For the text-containing cell, return its midpoint in [x, y] coordinate format. 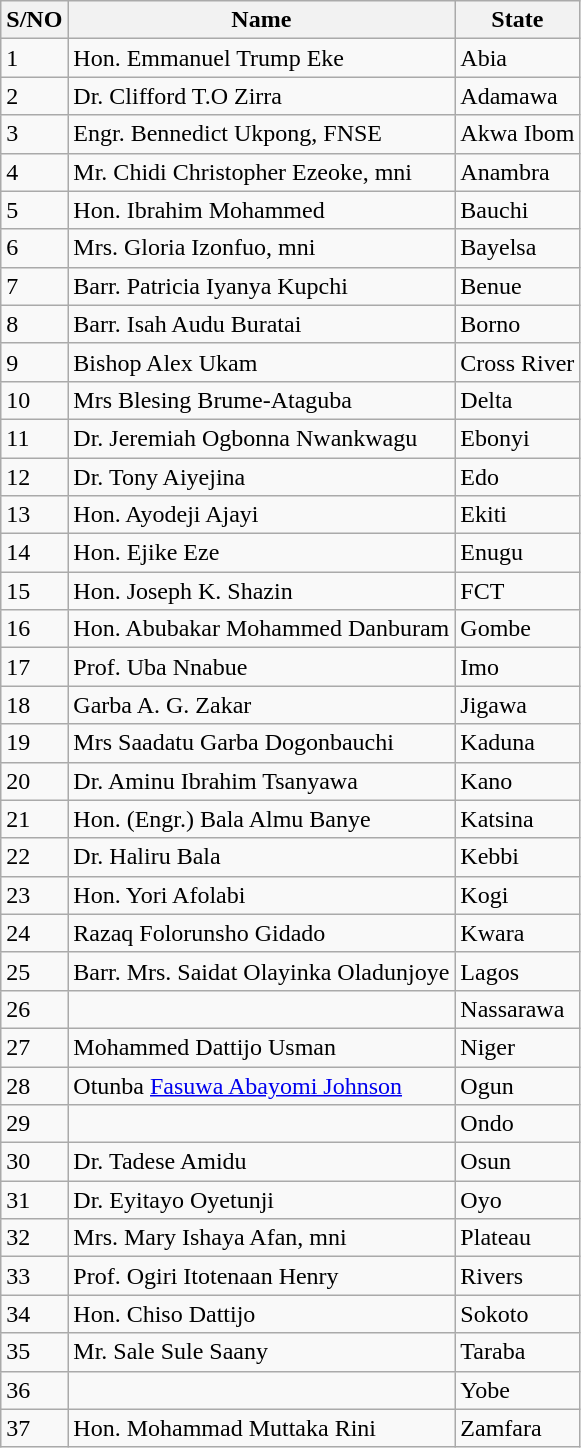
20 [34, 781]
Sokoto [518, 1314]
Adamawa [518, 96]
4 [34, 172]
Prof. Ogiri Itotenaan Henry [262, 1276]
Hon. Ayodeji Ajayi [262, 515]
13 [34, 515]
Benue [518, 286]
14 [34, 553]
Mohammed Dattijo Usman [262, 1047]
Ekiti [518, 515]
Abia [518, 58]
Barr. Isah Audu Buratai [262, 324]
Kebbi [518, 857]
Cross River [518, 362]
32 [34, 1238]
Kano [518, 781]
Nassarawa [518, 1009]
Kwara [518, 933]
Barr. Patricia Iyanya Kupchi [262, 286]
S/NO [34, 20]
Hon. Emmanuel Trump Eke [262, 58]
23 [34, 895]
16 [34, 629]
1 [34, 58]
Plateau [518, 1238]
27 [34, 1047]
36 [34, 1390]
2 [34, 96]
18 [34, 705]
Akwa Ibom [518, 134]
6 [34, 248]
Bauchi [518, 210]
26 [34, 1009]
Razaq Folorunsho Gidado [262, 933]
34 [34, 1314]
Engr. Bennedict Ukpong, FNSE [262, 134]
37 [34, 1428]
Dr. Eyitayo Oyetunji [262, 1200]
19 [34, 743]
Dr. Haliru Bala [262, 857]
Borno [518, 324]
Oyo [518, 1200]
Katsina [518, 819]
8 [34, 324]
Prof. Uba Nnabue [262, 667]
State [518, 20]
Enugu [518, 553]
Hon. Abubakar Mohammed Danburam [262, 629]
9 [34, 362]
Ondo [518, 1124]
Rivers [518, 1276]
Dr. Jeremiah Ogbonna Nwankwagu [262, 438]
Barr. Mrs. Saidat Olayinka Oladunjoye [262, 971]
Mrs. Gloria Izonfuo, mni [262, 248]
Kogi [518, 895]
29 [34, 1124]
Imo [518, 667]
33 [34, 1276]
30 [34, 1162]
Hon. Joseph K. Shazin [262, 591]
Yobe [518, 1390]
Delta [518, 400]
28 [34, 1085]
21 [34, 819]
Jigawa [518, 705]
Mrs. Mary Ishaya Afan, mni [262, 1238]
Dr. Clifford T.O Zirra [262, 96]
Zamfara [518, 1428]
Mr. Chidi Christopher Ezeoke, mni [262, 172]
Osun [518, 1162]
Hon. Yori Afolabi [262, 895]
25 [34, 971]
Anambra [518, 172]
Dr. Aminu Ibrahim Tsanyawa [262, 781]
Niger [518, 1047]
15 [34, 591]
Garba A. G. Zakar [262, 705]
Bayelsa [518, 248]
Hon. Chiso Dattijo [262, 1314]
24 [34, 933]
Edo [518, 477]
10 [34, 400]
Ogun [518, 1085]
Dr. Tony Aiyejina [262, 477]
Mrs Saadatu Garba Dogonbauchi [262, 743]
Gombe [518, 629]
17 [34, 667]
Lagos [518, 971]
Mr. Sale Sule Saany [262, 1352]
Taraba [518, 1352]
5 [34, 210]
31 [34, 1200]
Kaduna [518, 743]
11 [34, 438]
FCT [518, 591]
Hon. (Engr.) Bala Almu Banye [262, 819]
12 [34, 477]
22 [34, 857]
Otunba Fasuwa Abayomi Johnson [262, 1085]
Name [262, 20]
Ebonyi [518, 438]
Dr. Tadese Amidu [262, 1162]
35 [34, 1352]
7 [34, 286]
Hon. Ejike Eze [262, 553]
Bishop Alex Ukam [262, 362]
Hon. Mohammad Muttaka Rini [262, 1428]
Hon. Ibrahim Mohammed [262, 210]
Mrs Blesing Brume-Ataguba [262, 400]
3 [34, 134]
